Search for the cell housing the specified text and yield its (x, y) center coordinate. 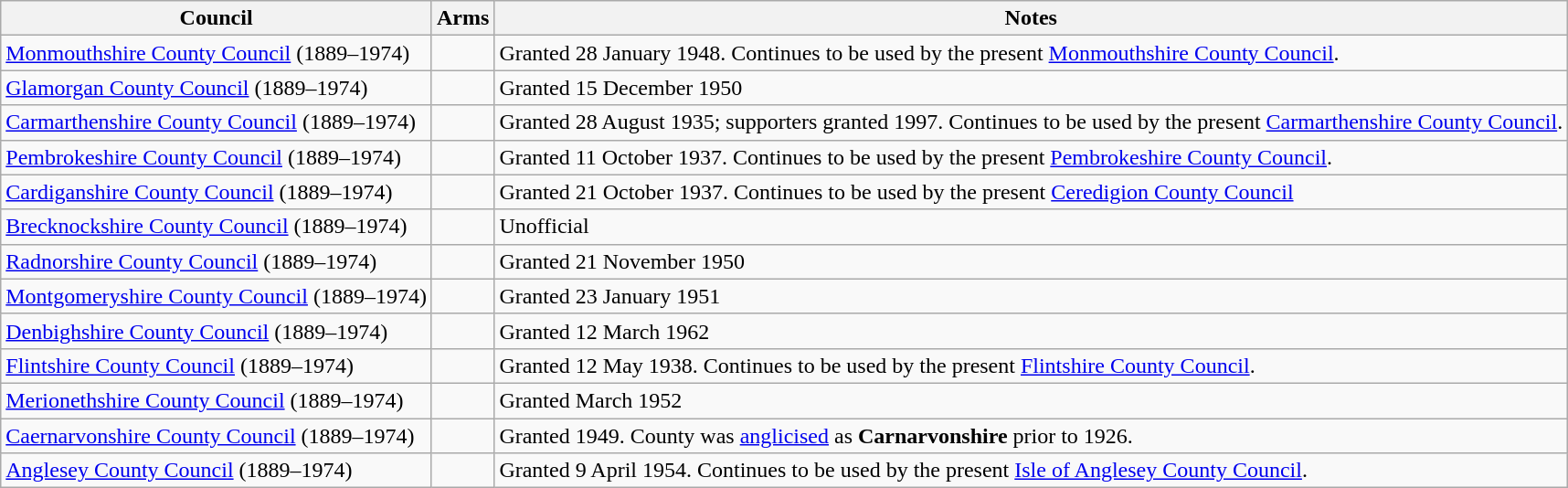
Granted 11 October 1937. Continues to be used by the present Pembrokeshire County Council. (1031, 157)
Carmarthenshire County Council (1889–1974) (217, 122)
Granted 23 January 1951 (1031, 296)
Denbighshire County Council (1889–1974) (217, 331)
Granted 21 October 1937. Continues to be used by the present Ceredigion County Council (1031, 192)
Granted 9 April 1954. Continues to be used by the present Isle of Anglesey County Council. (1031, 471)
Glamorgan County Council (1889–1974) (217, 88)
Notes (1031, 18)
Granted 21 November 1950 (1031, 261)
Monmouthshire County Council (1889–1974) (217, 53)
Granted 15 December 1950 (1031, 88)
Montgomeryshire County Council (1889–1974) (217, 296)
Arms (462, 18)
Granted 28 January 1948. Continues to be used by the present Monmouthshire County Council. (1031, 53)
Pembrokeshire County Council (1889–1974) (217, 157)
Unofficial (1031, 227)
Cardiganshire County Council (1889–1974) (217, 192)
Merionethshire County Council (1889–1974) (217, 400)
Council (217, 18)
Flintshire County Council (1889–1974) (217, 366)
Anglesey County Council (1889–1974) (217, 471)
Granted 28 August 1935; supporters granted 1997. Continues to be used by the present Carmarthenshire County Council. (1031, 122)
Brecknockshire County Council (1889–1974) (217, 227)
Granted 12 May 1938. Continues to be used by the present Flintshire County Council. (1031, 366)
Granted 12 March 1962 (1031, 331)
Caernarvonshire County Council (1889–1974) (217, 436)
Granted March 1952 (1031, 400)
Radnorshire County Council (1889–1974) (217, 261)
Granted 1949. County was anglicised as Carnarvonshire prior to 1926. (1031, 436)
